Determine the (X, Y) coordinate at the center of the cell enclosing the given text.  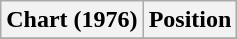
Chart (1976) (72, 20)
Position (190, 20)
